Find where the given text appears and provide that cell's center as [x, y] coordinate. 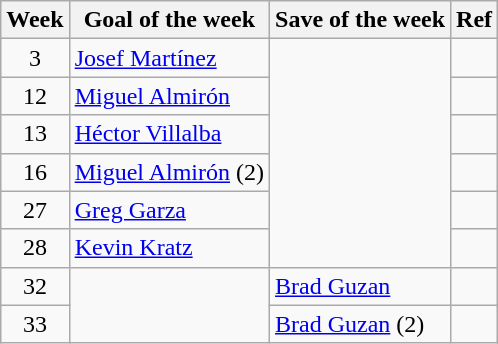
Brad Guzan [360, 286]
28 [35, 248]
Save of the week [360, 20]
Ref [474, 20]
Week [35, 20]
Miguel Almirón (2) [169, 172]
33 [35, 324]
Greg Garza [169, 210]
32 [35, 286]
Héctor Villalba [169, 134]
3 [35, 58]
13 [35, 134]
Josef Martínez [169, 58]
Goal of the week [169, 20]
16 [35, 172]
Brad Guzan (2) [360, 324]
27 [35, 210]
12 [35, 96]
Miguel Almirón [169, 96]
Kevin Kratz [169, 248]
